Scan for the cell matching the given text and deliver its (X, Y) coordinate at center. 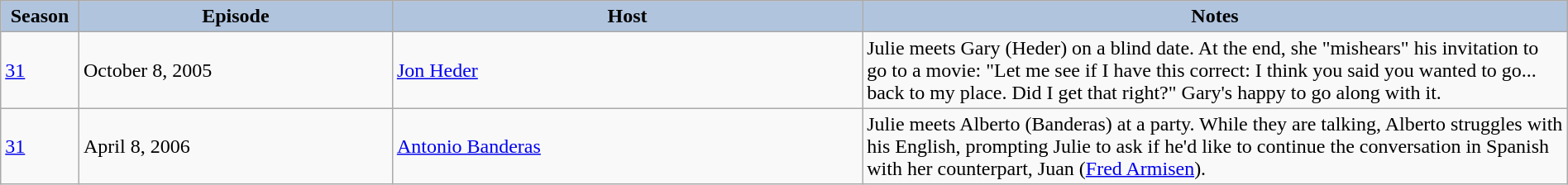
October 8, 2005 (235, 70)
Episode (235, 17)
Jon Heder (627, 70)
Season (40, 17)
Antonio Banderas (627, 146)
Notes (1216, 17)
Host (627, 17)
April 8, 2006 (235, 146)
